Pinpoint the cell where the given text exists, returning its [x, y] midpoint coordinate. 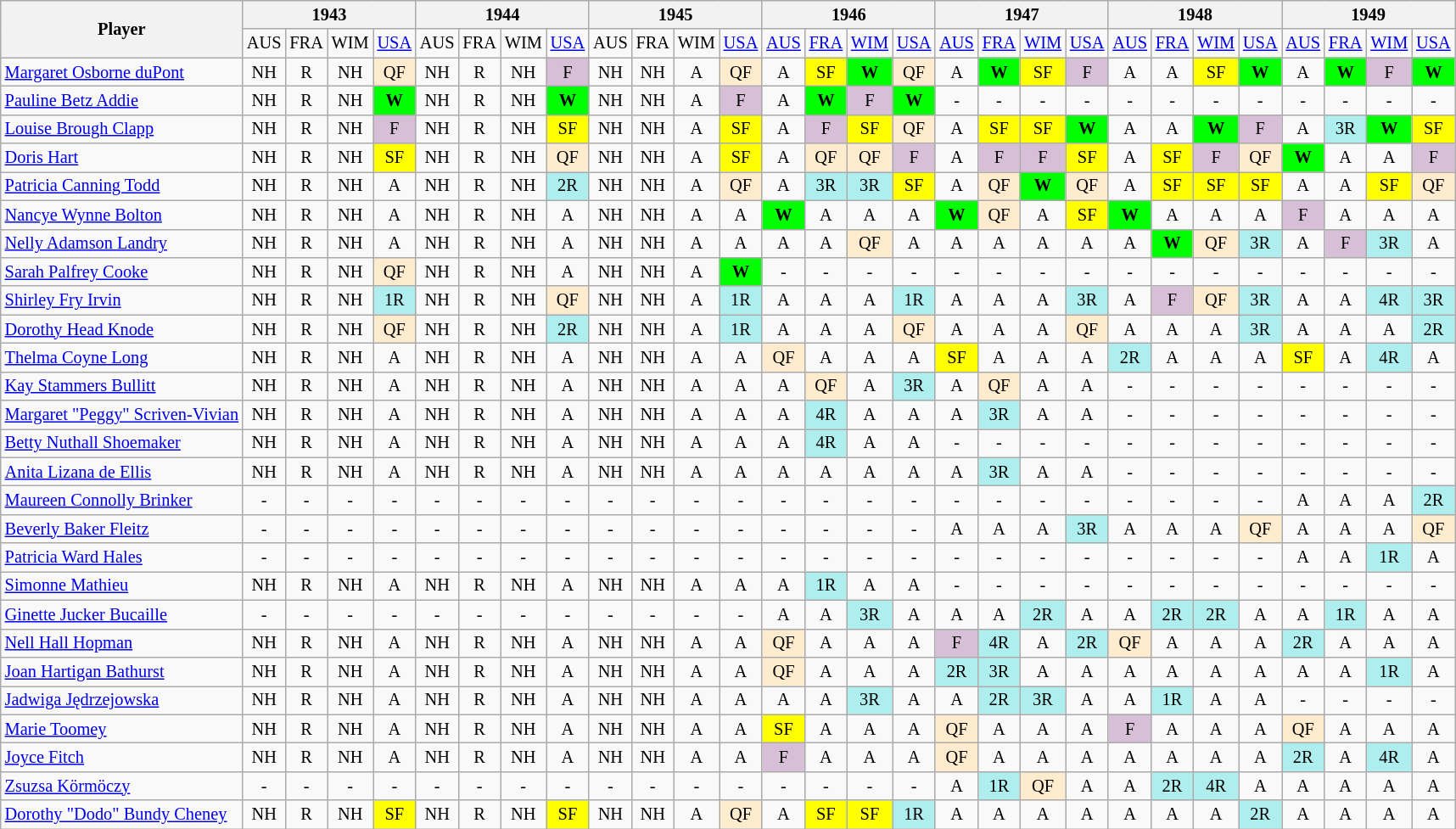
Nancye Wynne Bolton [122, 215]
Pauline Betz Addie [122, 100]
Dorothy Head Knode [122, 329]
Dorothy "Dodo" Bundy Cheney [122, 815]
Thelma Coyne Long [122, 357]
Sarah Palfrey Cooke [122, 272]
Betty Nuthall Shoemaker [122, 443]
Zsuzsa Körmöczy [122, 786]
Margaret "Peggy" Scriven-Vivian [122, 415]
Marie Toomey [122, 729]
Kay Stammers Bullitt [122, 386]
Joan Hartigan Bathurst [122, 671]
Doris Hart [122, 158]
Louise Brough Clapp [122, 129]
Simonne Mathieu [122, 585]
Nell Hall Hopman [122, 643]
Player [122, 29]
Jadwiga Jędrzejowska [122, 700]
Ginette Jucker Bucaille [122, 614]
1944 [502, 14]
1943 [329, 14]
Joyce Fitch [122, 757]
Nelly Adamson Landry [122, 244]
1949 [1368, 14]
1947 [1022, 14]
Anita Lizana de Ellis [122, 472]
1946 [848, 14]
1945 [675, 14]
Margaret Osborne duPont [122, 72]
Patricia Canning Todd [122, 186]
Patricia Ward Hales [122, 557]
1948 [1195, 14]
Shirley Fry Irvin [122, 300]
Beverly Baker Fleitz [122, 529]
Maureen Connolly Brinker [122, 500]
